Identify which cell holds the provided text, then report its [x, y] central coordinate. 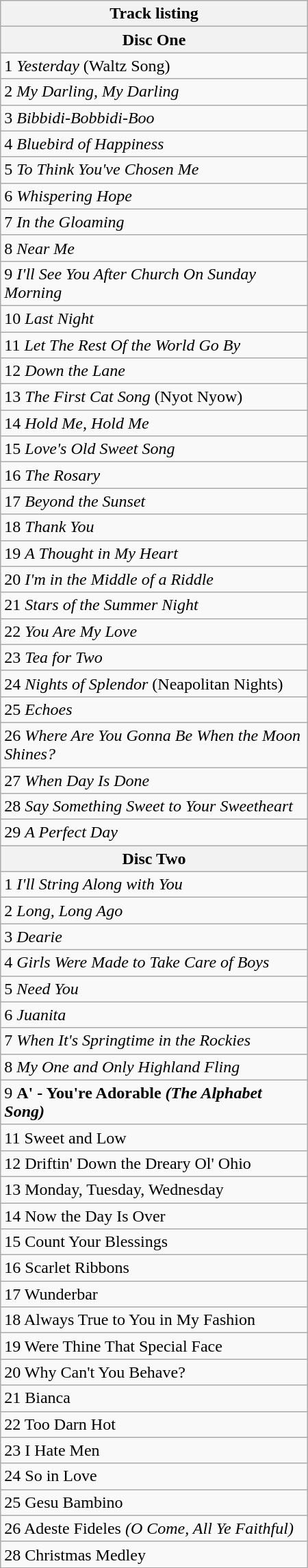
10 Last Night [154, 318]
22 Too Darn Hot [154, 1424]
4 Bluebird of Happiness [154, 144]
11 Let The Rest Of the World Go By [154, 344]
16 The Rosary [154, 475]
3 Dearie [154, 937]
21 Stars of the Summer Night [154, 605]
15 Count Your Blessings [154, 1242]
12 Down the Lane [154, 371]
17 Wunderbar [154, 1294]
2 My Darling, My Darling [154, 92]
6 Whispering Hope [154, 196]
11 Sweet and Low [154, 1137]
15 Love's Old Sweet Song [154, 449]
7 In the Gloaming [154, 222]
9 I'll See You After Church On Sunday Morning [154, 283]
6 Juanita [154, 1015]
28 Christmas Medley [154, 1554]
19 A Thought in My Heart [154, 553]
29 A Perfect Day [154, 833]
13 Monday, Tuesday, Wednesday [154, 1189]
25 Echoes [154, 709]
2 Long, Long Ago [154, 911]
14 Hold Me, Hold Me [154, 423]
Disc One [154, 40]
5 Need You [154, 989]
26 Adeste Fideles (O Come, All Ye Faithful) [154, 1528]
20 I'm in the Middle of a Riddle [154, 579]
24 Nights of Splendor (Neapolitan Nights) [154, 683]
20 Why Can't You Behave? [154, 1372]
17 Beyond the Sunset [154, 501]
23 Tea for Two [154, 657]
19 Were Thine That Special Face [154, 1346]
8 My One and Only Highland Fling [154, 1067]
21 Bianca [154, 1398]
18 Always True to You in My Fashion [154, 1320]
24 So in Love [154, 1476]
8 Near Me [154, 248]
18 Thank You [154, 527]
1 I'll String Along with You [154, 885]
16 Scarlet Ribbons [154, 1268]
Disc Two [154, 859]
12 Driftin' Down the Dreary Ol' Ohio [154, 1163]
27 When Day Is Done [154, 780]
1 Yesterday (Waltz Song) [154, 66]
23 I Hate Men [154, 1450]
26 Where Are You Gonna Be When the Moon Shines? [154, 745]
9 A' - You're Adorable (The Alphabet Song) [154, 1102]
28 Say Something Sweet to Your Sweetheart [154, 807]
4 Girls Were Made to Take Care of Boys [154, 963]
14 Now the Day Is Over [154, 1215]
25 Gesu Bambino [154, 1502]
5 To Think You've Chosen Me [154, 170]
13 The First Cat Song (Nyot Nyow) [154, 397]
3 Bibbidi-Bobbidi-Boo [154, 118]
7 When It's Springtime in the Rockies [154, 1041]
22 You Are My Love [154, 631]
Track listing [154, 14]
